Detect which cell encompasses the target text, then output its [x, y] center coordinate. 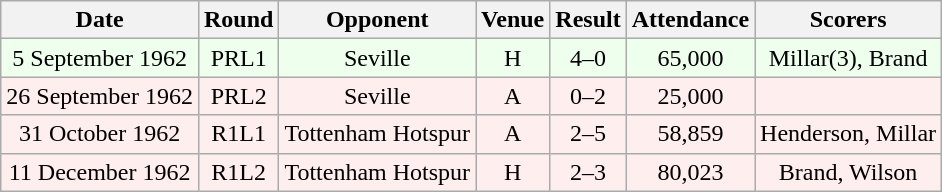
65,000 [690, 58]
Brand, Wilson [848, 172]
Round [238, 20]
0–2 [588, 96]
Attendance [690, 20]
PRL1 [238, 58]
58,859 [690, 134]
Venue [513, 20]
2–5 [588, 134]
R1L2 [238, 172]
5 September 1962 [100, 58]
Result [588, 20]
PRL2 [238, 96]
25,000 [690, 96]
Scorers [848, 20]
11 December 1962 [100, 172]
Millar(3), Brand [848, 58]
80,023 [690, 172]
26 September 1962 [100, 96]
Henderson, Millar [848, 134]
2–3 [588, 172]
R1L1 [238, 134]
31 October 1962 [100, 134]
Opponent [378, 20]
4–0 [588, 58]
Date [100, 20]
